Find where the given text appears and provide that cell's center as (X, Y) coordinate. 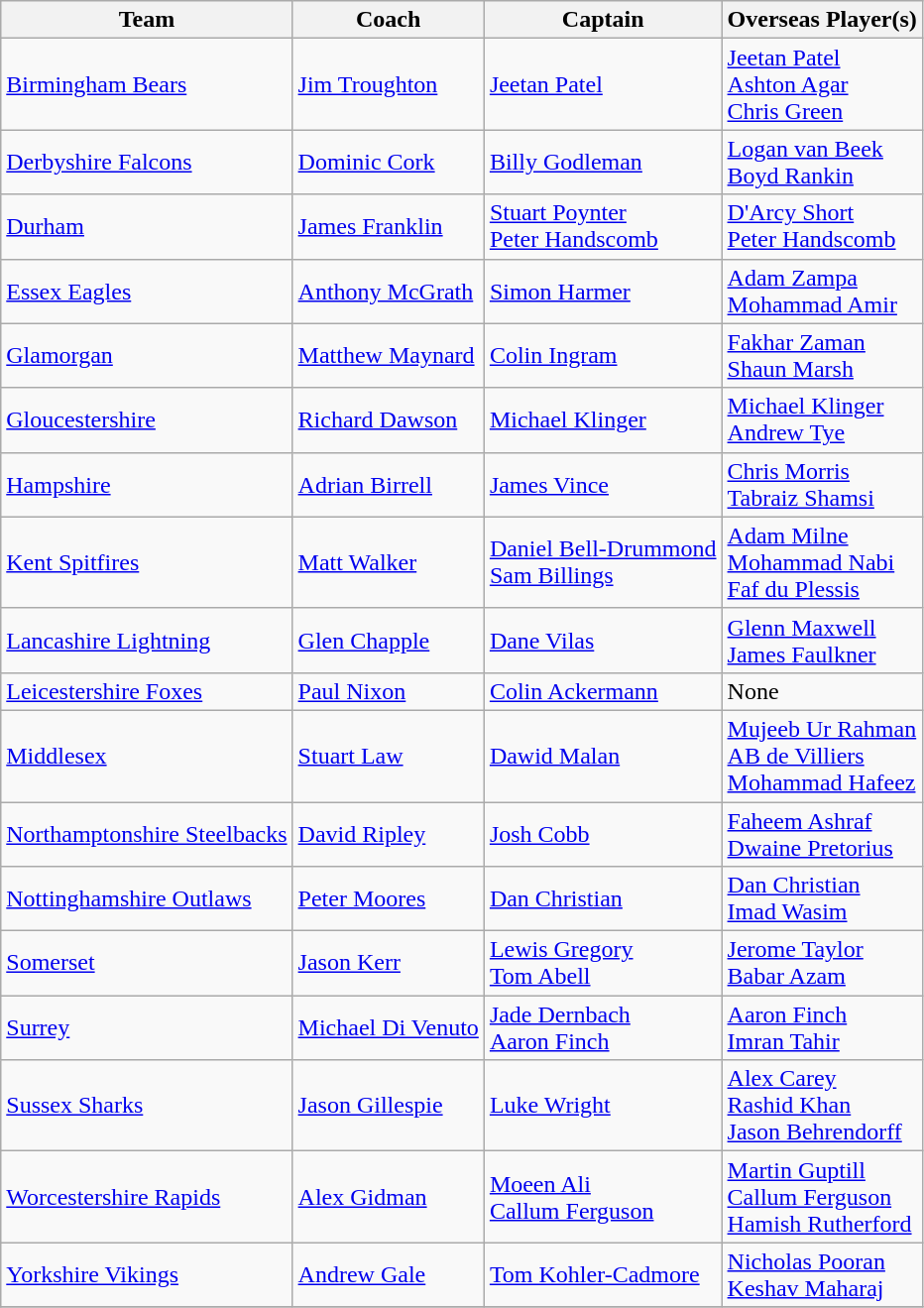
Anthony McGrath (389, 292)
Moeen Ali Callum Ferguson (603, 1197)
Yorkshire Vikings (147, 1275)
James Franklin (389, 226)
Matthew Maynard (389, 355)
D'Arcy Short Peter Handscomb (822, 226)
Glamorgan (147, 355)
Dane Vilas (603, 641)
Alex Gidman (389, 1197)
Gloucestershire (147, 420)
Andrew Gale (389, 1275)
Dan Christian Imad Wasim (822, 898)
Martin Guptill Callum Ferguson Hamish Rutherford (822, 1197)
Durham (147, 226)
Dawid Malan (603, 756)
Lancashire Lightning (147, 641)
Colin Ackermann (603, 691)
Jason Kerr (389, 964)
Overseas Player(s) (822, 20)
Peter Moores (389, 898)
Fakhar Zaman Shaun Marsh (822, 355)
Billy Godleman (603, 163)
Jade Dernbach Aaron Finch (603, 1027)
James Vince (603, 484)
Richard Dawson (389, 420)
Tom Kohler-Cadmore (603, 1275)
Hampshire (147, 484)
Captain (603, 20)
Luke Wright (603, 1106)
Faheem Ashraf Dwaine Pretorius (822, 833)
Jason Gillespie (389, 1106)
Matt Walker (389, 562)
Chris Morris Tabraiz Shamsi (822, 484)
Logan van Beek Boyd Rankin (822, 163)
Stuart Poynter Peter Handscomb (603, 226)
Leicestershire Foxes (147, 691)
Nicholas Pooran Keshav Maharaj (822, 1275)
Somerset (147, 964)
Lewis Gregory Tom Abell (603, 964)
Paul Nixon (389, 691)
None (822, 691)
Glenn Maxwell James Faulkner (822, 641)
Jerome Taylor Babar Azam (822, 964)
Sussex Sharks (147, 1106)
Alex Carey Rashid Khan Jason Behrendorff (822, 1106)
Adam Milne Mohammad Nabi Faf du Plessis (822, 562)
Adrian Birrell (389, 484)
Jeetan Patel (603, 84)
Team (147, 20)
Aaron Finch Imran Tahir (822, 1027)
Northamptonshire Steelbacks (147, 833)
Colin Ingram (603, 355)
Derbyshire Falcons (147, 163)
Dominic Cork (389, 163)
Glen Chapple (389, 641)
Kent Spitfires (147, 562)
Essex Eagles (147, 292)
Michael Di Venuto (389, 1027)
Michael Klinger Andrew Tye (822, 420)
Michael Klinger (603, 420)
Worcestershire Rapids (147, 1197)
Surrey (147, 1027)
Simon Harmer (603, 292)
Jeetan Patel Ashton Agar Chris Green (822, 84)
Nottinghamshire Outlaws (147, 898)
Adam Zampa Mohammad Amir (822, 292)
Birmingham Bears (147, 84)
Middlesex (147, 756)
Coach (389, 20)
Josh Cobb (603, 833)
Jim Troughton (389, 84)
Dan Christian (603, 898)
Stuart Law (389, 756)
Mujeeb Ur Rahman AB de Villiers Mohammad Hafeez (822, 756)
Daniel Bell-Drummond Sam Billings (603, 562)
David Ripley (389, 833)
